Scan for the cell matching the given text and deliver its (x, y) coordinate at center. 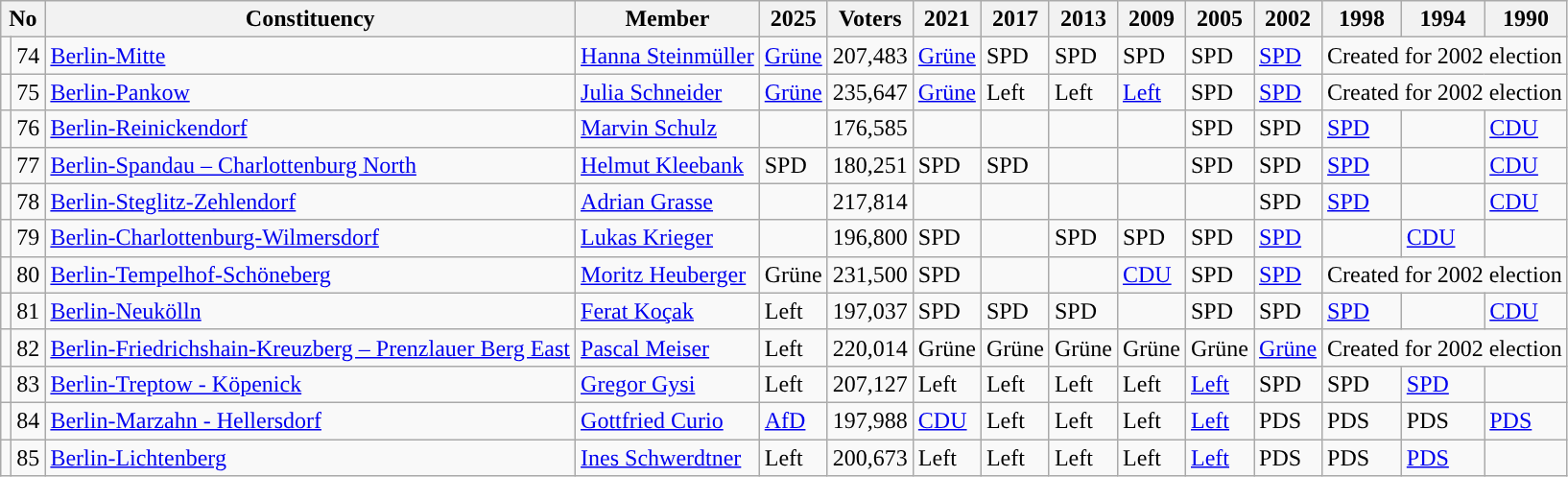
Moritz Heuberger (668, 274)
2002 (1288, 19)
Member (668, 19)
196,800 (869, 238)
Berlin-Mitte (311, 56)
84 (29, 420)
Helmut Kleebank (668, 165)
Berlin-Friedrichshain-Kreuzberg – Prenzlauer Berg East (311, 347)
Voters (869, 19)
Berlin-Reinickendorf (311, 129)
231,500 (869, 274)
No (23, 19)
217,814 (869, 202)
220,014 (869, 347)
Ferat Koçak (668, 311)
77 (29, 165)
Marvin Schulz (668, 129)
2013 (1082, 19)
Berlin-Tempelhof-Schöneberg (311, 274)
79 (29, 238)
Berlin-Pankow (311, 92)
78 (29, 202)
Berlin-Lichtenberg (311, 458)
81 (29, 311)
Gregor Gysi (668, 384)
2025 (793, 19)
Lukas Krieger (668, 238)
Adrian Grasse (668, 202)
2021 (946, 19)
76 (29, 129)
176,585 (869, 129)
Berlin-Treptow - Köpenick (311, 384)
1998 (1363, 19)
85 (29, 458)
235,647 (869, 92)
Hanna Steinmüller (668, 56)
83 (29, 384)
207,127 (869, 384)
1994 (1442, 19)
Berlin-Spandau – Charlottenburg North (311, 165)
180,251 (869, 165)
Berlin-Marzahn - Hellersdorf (311, 420)
1990 (1526, 19)
75 (29, 92)
Pascal Meiser (668, 347)
Julia Schneider (668, 92)
Berlin-Charlottenburg-Wilmersdorf (311, 238)
200,673 (869, 458)
Berlin-Neukölln (311, 311)
2005 (1219, 19)
Ines Schwerdtner (668, 458)
2009 (1152, 19)
197,037 (869, 311)
197,988 (869, 420)
Berlin-Steglitz-Zehlendorf (311, 202)
Gottfried Curio (668, 420)
207,483 (869, 56)
74 (29, 56)
80 (29, 274)
2017 (1015, 19)
82 (29, 347)
AfD (793, 420)
Constituency (311, 19)
